Extract the (x, y) coordinate from the center of the cell holding the provided text.  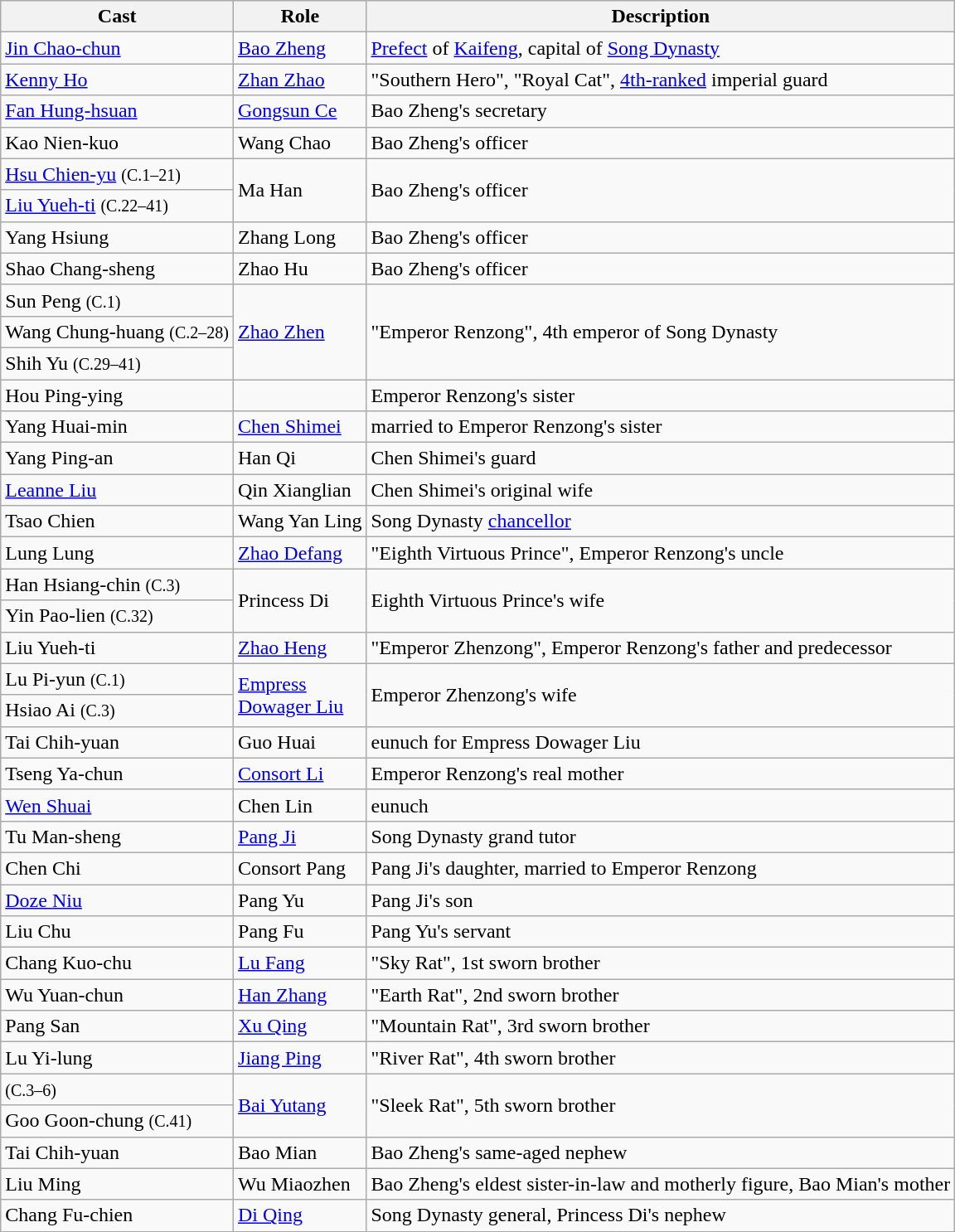
Pang San (118, 1026)
Wang Chung-huang (C.2–28) (118, 332)
Bai Yutang (300, 1105)
"Southern Hero", "Royal Cat", 4th-ranked imperial guard (661, 80)
Lu Yi-lung (118, 1058)
Shao Chang-sheng (118, 269)
Han Zhang (300, 995)
Bao Zheng's secretary (661, 111)
Shih Yu (C.29–41) (118, 363)
Pang Ji's daughter, married to Emperor Renzong (661, 868)
Bao Zheng's same-aged nephew (661, 1152)
eunuch for Empress Dowager Liu (661, 742)
Zhao Heng (300, 648)
Consort Pang (300, 868)
Yang Ping-an (118, 458)
EmpressDowager Liu (300, 695)
Yin Pao-lien (C.32) (118, 616)
Eighth Virtuous Prince's wife (661, 600)
Princess Di (300, 600)
"Emperor Renzong", 4th emperor of Song Dynasty (661, 332)
Role (300, 17)
Fan Hung-hsuan (118, 111)
Pang Yu's servant (661, 932)
Wang Chao (300, 143)
Hsiao Ai (C.3) (118, 711)
Guo Huai (300, 742)
Bao Mian (300, 1152)
Chen Chi (118, 868)
Zhan Zhao (300, 80)
Chang Fu-chien (118, 1215)
Description (661, 17)
Gongsun Ce (300, 111)
Zhao Hu (300, 269)
Emperor Zhenzong's wife (661, 695)
Di Qing (300, 1215)
Yang Huai-min (118, 427)
Tseng Ya-chun (118, 774)
Song Dynasty grand tutor (661, 837)
Chen Shimei's original wife (661, 490)
Zhang Long (300, 237)
"Eighth Virtuous Prince", Emperor Renzong's uncle (661, 553)
"Sleek Rat", 5th sworn brother (661, 1105)
Song Dynasty chancellor (661, 521)
Lu Fang (300, 963)
Qin Xianglian (300, 490)
Emperor Renzong's real mother (661, 774)
Prefect of Kaifeng, capital of Song Dynasty (661, 48)
Lu Pi-yun (C.1) (118, 679)
"River Rat", 4th sworn brother (661, 1058)
Pang Yu (300, 900)
Jin Chao-chun (118, 48)
Leanne Liu (118, 490)
Kenny Ho (118, 80)
Wang Yan Ling (300, 521)
Wen Shuai (118, 805)
Wu Miaozhen (300, 1184)
Ma Han (300, 190)
Tu Man-sheng (118, 837)
eunuch (661, 805)
Bao Zheng (300, 48)
(C.3–6) (118, 1089)
Liu Chu (118, 932)
Sun Peng (C.1) (118, 300)
Emperor Renzong's sister (661, 395)
Cast (118, 17)
Liu Yueh-ti (C.22–41) (118, 206)
Zhao Defang (300, 553)
Lung Lung (118, 553)
"Mountain Rat", 3rd sworn brother (661, 1026)
Kao Nien-kuo (118, 143)
Liu Ming (118, 1184)
"Earth Rat", 2nd sworn brother (661, 995)
Liu Yueh-ti (118, 648)
Wu Yuan-chun (118, 995)
Tsao Chien (118, 521)
Jiang Ping (300, 1058)
married to Emperor Renzong's sister (661, 427)
Chen Shimei (300, 427)
Hsu Chien-yu (C.1–21) (118, 174)
Consort Li (300, 774)
Bao Zheng's eldest sister-in-law and motherly figure, Bao Mian's mother (661, 1184)
Pang Ji's son (661, 900)
Xu Qing (300, 1026)
Chen Shimei's guard (661, 458)
Hou Ping-ying (118, 395)
Song Dynasty general, Princess Di's nephew (661, 1215)
Doze Niu (118, 900)
Pang Ji (300, 837)
Pang Fu (300, 932)
"Emperor Zhenzong", Emperor Renzong's father and predecessor (661, 648)
Zhao Zhen (300, 332)
Chang Kuo-chu (118, 963)
Han Hsiang-chin (C.3) (118, 584)
Chen Lin (300, 805)
"Sky Rat", 1st sworn brother (661, 963)
Goo Goon-chung (C.41) (118, 1121)
Yang Hsiung (118, 237)
Han Qi (300, 458)
